Detect which cell encompasses the target text, then output its [X, Y] center coordinate. 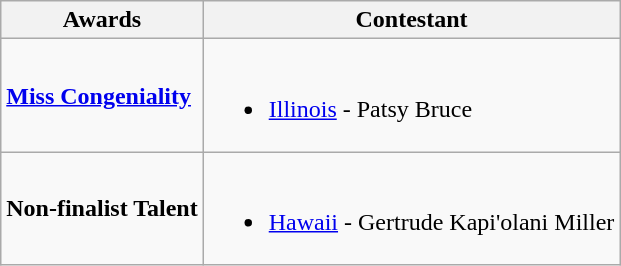
Non-finalist Talent [102, 208]
Miss Congeniality [102, 96]
Hawaii - Gertrude Kapi'olani Miller [412, 208]
Illinois - Patsy Bruce [412, 96]
Contestant [412, 20]
Awards [102, 20]
